Extract the (X, Y) coordinate from the center of the cell holding the provided text.  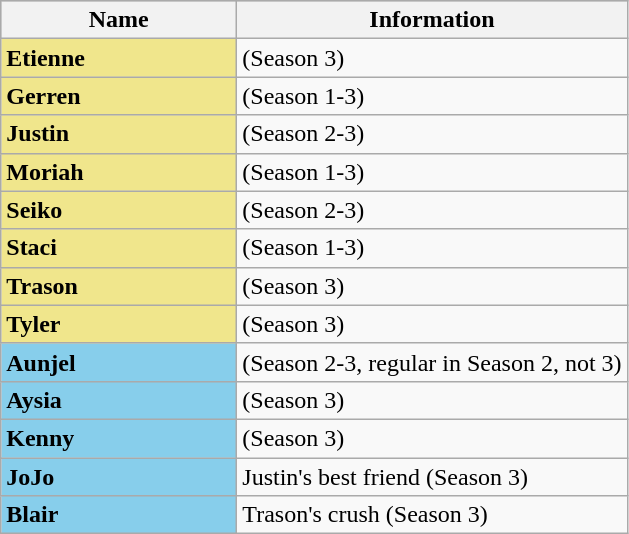
Trason (119, 286)
Staci (119, 248)
Trason's crush (Season 3) (432, 515)
JoJo (119, 477)
Etienne (119, 58)
Name (119, 20)
Tyler (119, 324)
Aysia (119, 400)
Gerren (119, 96)
Aunjel (119, 362)
Seiko (119, 210)
Blair (119, 515)
(Season 2-3, regular in Season 2, not 3) (432, 362)
Information (432, 20)
Justin's best friend (Season 3) (432, 477)
Moriah (119, 172)
Kenny (119, 438)
Justin (119, 134)
